Search for the cell housing the specified text and yield its [x, y] center coordinate. 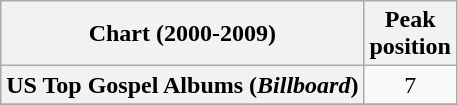
7 [410, 85]
Peakposition [410, 34]
US Top Gospel Albums (Billboard) [182, 85]
Chart (2000-2009) [182, 34]
